Identify which cell holds the provided text, then report its (x, y) central coordinate. 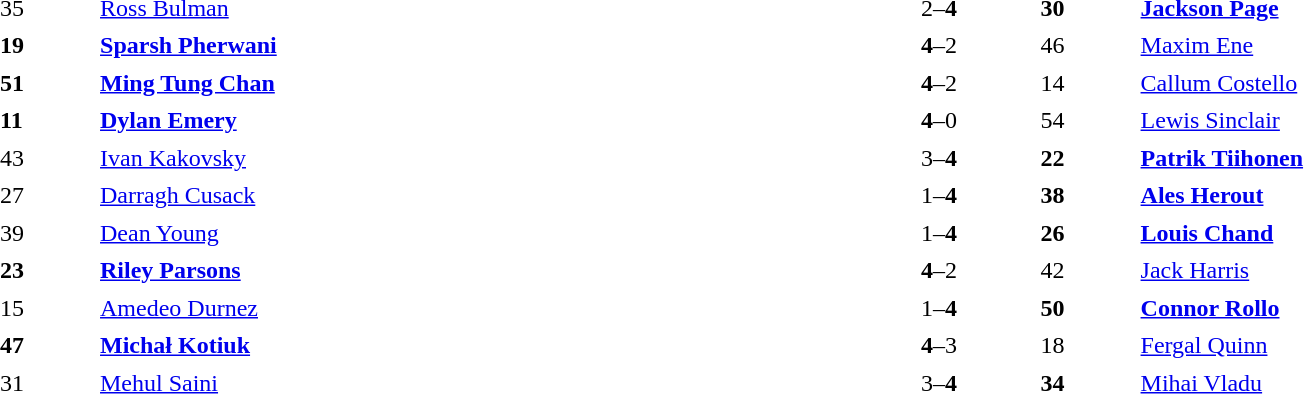
54 (1086, 121)
18 (1086, 345)
Darragh Cusack (469, 195)
Dean Young (469, 233)
14 (1086, 83)
Ivan Kakovsky (469, 158)
Riley Parsons (469, 271)
Ming Tung Chan (469, 83)
26 (1086, 233)
22 (1086, 158)
4–3 (938, 345)
Michał Kotiuk (469, 345)
4–0 (938, 121)
46 (1086, 45)
Dylan Emery (469, 121)
42 (1086, 271)
Amedeo Durnez (469, 308)
38 (1086, 195)
Sparsh Pherwani (469, 45)
50 (1086, 308)
3–4 (938, 158)
